Detect which cell encompasses the target text, then output its [X, Y] center coordinate. 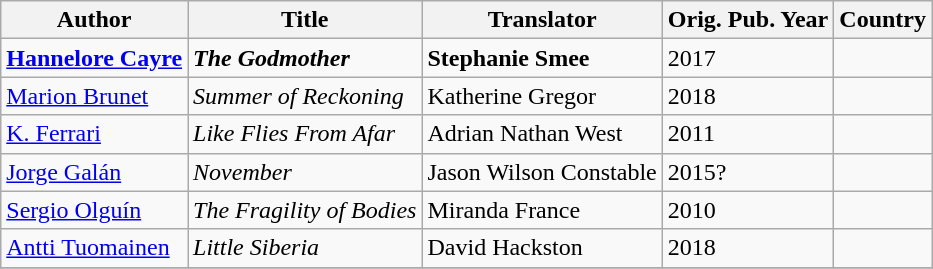
The Godmother [305, 58]
Hannelore Cayre [94, 58]
Little Siberia [305, 248]
Jason Wilson Constable [542, 172]
Title [305, 20]
Like Flies From Afar [305, 134]
Adrian Nathan West [542, 134]
The Fragility of Bodies [305, 210]
2011 [748, 134]
Country [883, 20]
Sergio Olguín [94, 210]
Stephanie Smee [542, 58]
Marion Brunet [94, 96]
Jorge Galán [94, 172]
2017 [748, 58]
Antti Tuomainen [94, 248]
Translator [542, 20]
K. Ferrari [94, 134]
David Hackston [542, 248]
2015? [748, 172]
November [305, 172]
Katherine Gregor [542, 96]
2010 [748, 210]
Miranda France [542, 210]
Summer of Reckoning [305, 96]
Author [94, 20]
Orig. Pub. Year [748, 20]
